Return [X, Y] of the center of cell containing provided text 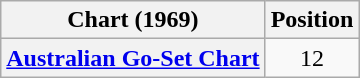
Chart (1969) [133, 20]
12 [312, 58]
Australian Go-Set Chart [133, 58]
Position [312, 20]
